From the cell containing the given text, extract its center point as (x, y) coordinate. 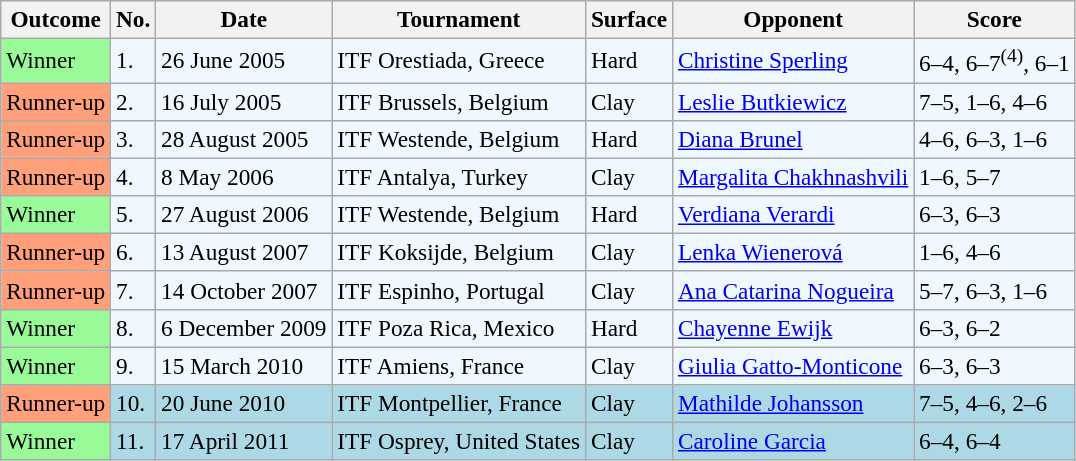
5–7, 6–3, 1–6 (994, 290)
Date (244, 19)
Tournament (459, 19)
1–6, 4–6 (994, 252)
9. (134, 366)
ITF Osprey, United States (459, 441)
ITF Montpellier, France (459, 403)
8 May 2006 (244, 177)
7–5, 1–6, 4–6 (994, 101)
Surface (630, 19)
27 August 2006 (244, 214)
Outcome (56, 19)
8. (134, 328)
Christine Sperling (794, 60)
2. (134, 101)
Ana Catarina Nogueira (794, 290)
No. (134, 19)
Chayenne Ewijk (794, 328)
Leslie Butkiewicz (794, 101)
ITF Antalya, Turkey (459, 177)
11. (134, 441)
6. (134, 252)
4. (134, 177)
7–5, 4–6, 2–6 (994, 403)
Diana Brunel (794, 139)
14 October 2007 (244, 290)
16 July 2005 (244, 101)
Score (994, 19)
1. (134, 60)
17 April 2011 (244, 441)
ITF Brussels, Belgium (459, 101)
6 December 2009 (244, 328)
Giulia Gatto-Monticone (794, 366)
ITF Espinho, Portugal (459, 290)
ITF Amiens, France (459, 366)
13 August 2007 (244, 252)
Opponent (794, 19)
ITF Poza Rica, Mexico (459, 328)
20 June 2010 (244, 403)
7. (134, 290)
ITF Koksijde, Belgium (459, 252)
Caroline Garcia (794, 441)
3. (134, 139)
6–4, 6–7(4), 6–1 (994, 60)
1–6, 5–7 (994, 177)
28 August 2005 (244, 139)
6–4, 6–4 (994, 441)
4–6, 6–3, 1–6 (994, 139)
Mathilde Johansson (794, 403)
ITF Orestiada, Greece (459, 60)
6–3, 6–2 (994, 328)
10. (134, 403)
Lenka Wienerová (794, 252)
Verdiana Verardi (794, 214)
5. (134, 214)
15 March 2010 (244, 366)
26 June 2005 (244, 60)
Margalita Chakhnashvili (794, 177)
